Return the (x, y) coordinate for the center point of the cell that contains the specified text.  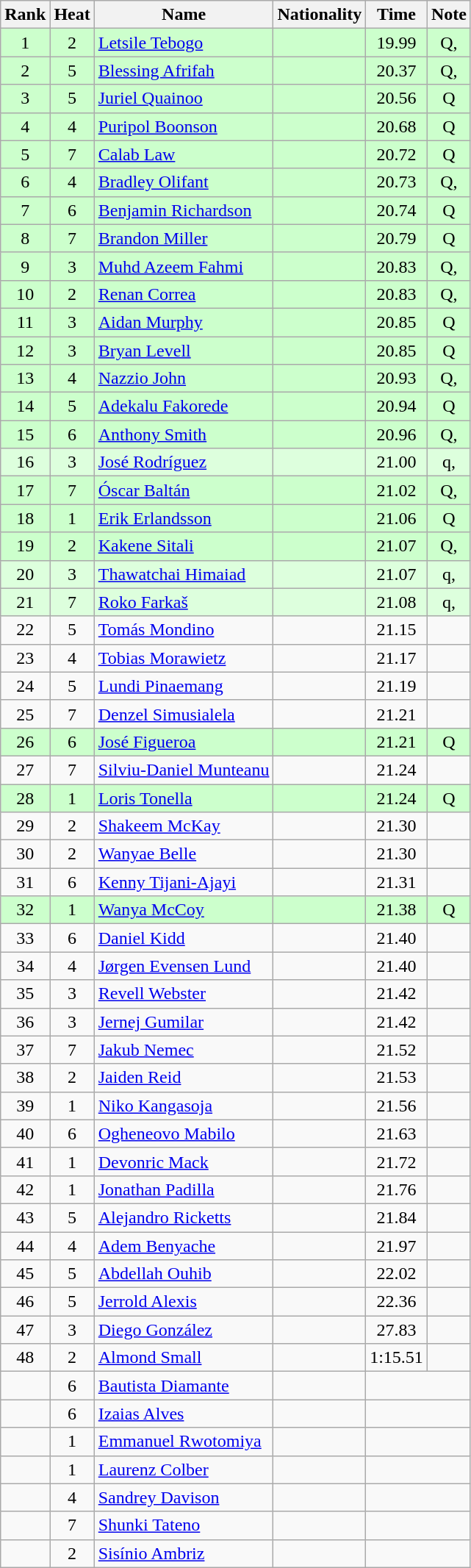
1:15.51 (397, 1358)
Jonathan Padilla (184, 1189)
42 (25, 1189)
Shunki Tateno (184, 1525)
35 (25, 994)
30 (25, 854)
Jaiden Reid (184, 1078)
12 (25, 351)
19.99 (397, 43)
9 (25, 266)
Jerrold Alexis (184, 1302)
23 (25, 658)
21.97 (397, 1246)
32 (25, 910)
Adem Benyache (184, 1246)
Lundi Pinaemang (184, 686)
Óscar Baltán (184, 490)
22 (25, 630)
41 (25, 1161)
18 (25, 518)
10 (25, 294)
Emmanuel Rwotomiya (184, 1442)
Muhd Azeem Fahmi (184, 266)
21.72 (397, 1161)
Sisínio Ambriz (184, 1553)
Erik Erlandsson (184, 518)
Alejandro Ricketts (184, 1217)
43 (25, 1217)
Calab Law (184, 154)
17 (25, 490)
21.06 (397, 518)
21.08 (397, 602)
20 (25, 574)
21.19 (397, 686)
26 (25, 742)
21.00 (397, 462)
Sandrey Davison (184, 1497)
Ogheneovo Mabilo (184, 1134)
Bautista Diamante (184, 1386)
19 (25, 546)
Loris Tonella (184, 798)
20.72 (397, 154)
29 (25, 826)
Niko Kangasoja (184, 1106)
33 (25, 938)
20.73 (397, 182)
Thawatchai Himaiad (184, 574)
José Figueroa (184, 742)
Tomás Mondino (184, 630)
Juriel Quainoo (184, 99)
Diego González (184, 1330)
46 (25, 1302)
Jørgen Evensen Lund (184, 966)
8 (25, 238)
Jernej Gumilar (184, 1022)
24 (25, 686)
Shakeem McKay (184, 826)
39 (25, 1106)
14 (25, 407)
Renan Correa (184, 294)
Jakub Nemec (184, 1050)
20.96 (397, 434)
21.17 (397, 658)
21.52 (397, 1050)
20.37 (397, 71)
Blessing Afrifah (184, 71)
22.02 (397, 1274)
Note (448, 15)
38 (25, 1078)
40 (25, 1134)
21 (25, 602)
44 (25, 1246)
34 (25, 966)
Wanyae Belle (184, 854)
Anthony Smith (184, 434)
47 (25, 1330)
36 (25, 1022)
15 (25, 434)
Laurenz Colber (184, 1469)
Name (184, 15)
Kakene Sitali (184, 546)
21.31 (397, 882)
21.56 (397, 1106)
Bradley Olifant (184, 182)
13 (25, 379)
Kenny Tijani-Ajayi (184, 882)
28 (25, 798)
21.53 (397, 1078)
Silviu-Daniel Munteanu (184, 770)
Daniel Kidd (184, 938)
21.84 (397, 1217)
22.36 (397, 1302)
45 (25, 1274)
20.79 (397, 238)
21.38 (397, 910)
Nazzio John (184, 379)
21.63 (397, 1134)
Adekalu Fakorede (184, 407)
Rank (25, 15)
Almond Small (184, 1358)
20.93 (397, 379)
Aidan Murphy (184, 322)
Puripol Boonson (184, 126)
Revell Webster (184, 994)
Heat (72, 15)
27 (25, 770)
Roko Farkaš (184, 602)
27.83 (397, 1330)
25 (25, 714)
48 (25, 1358)
Time (397, 15)
Nationality (320, 15)
Devonric Mack (184, 1161)
31 (25, 882)
Denzel Simusialela (184, 714)
20.68 (397, 126)
11 (25, 322)
21.15 (397, 630)
Abdellah Ouhib (184, 1274)
Tobias Morawietz (184, 658)
José Rodríguez (184, 462)
21.02 (397, 490)
20.56 (397, 99)
20.74 (397, 210)
21.76 (397, 1189)
16 (25, 462)
Brandon Miller (184, 238)
37 (25, 1050)
Letsile Tebogo (184, 43)
Benjamin Richardson (184, 210)
Bryan Levell (184, 351)
Izaias Alves (184, 1414)
Wanya McCoy (184, 910)
20.94 (397, 407)
